Determine the [x, y] coordinate at the center of the cell enclosing the given text.  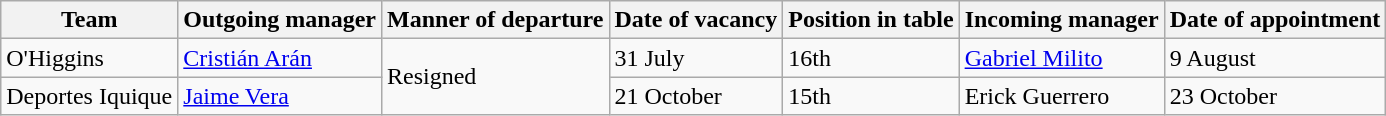
23 October [1275, 96]
Gabriel Milito [1062, 58]
Deportes Iquique [90, 96]
Position in table [871, 20]
Erick Guerrero [1062, 96]
Jaime Vera [280, 96]
Resigned [496, 77]
Cristián Arán [280, 58]
9 August [1275, 58]
Date of appointment [1275, 20]
Team [90, 20]
O'Higgins [90, 58]
Manner of departure [496, 20]
Outgoing manager [280, 20]
21 October [696, 96]
Incoming manager [1062, 20]
31 July [696, 58]
Date of vacancy [696, 20]
15th [871, 96]
16th [871, 58]
